Search for the cell housing the specified text and yield its (X, Y) center coordinate. 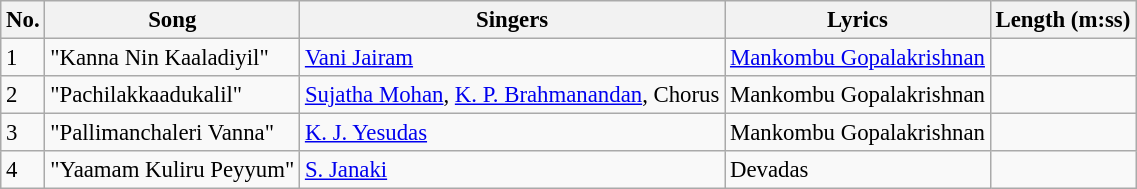
3 (23, 133)
Lyrics (858, 20)
Singers (512, 20)
Vani Jairam (512, 58)
2 (23, 95)
"Yaamam Kuliru Peyyum" (172, 170)
"Pachilakkaadukalil" (172, 95)
Sujatha Mohan, K. P. Brahmanandan, Chorus (512, 95)
K. J. Yesudas (512, 133)
No. (23, 20)
1 (23, 58)
"Kanna Nin Kaaladiyil" (172, 58)
Song (172, 20)
"Pallimanchaleri Vanna" (172, 133)
S. Janaki (512, 170)
4 (23, 170)
Length (m:ss) (1062, 20)
Devadas (858, 170)
